Scan for the cell matching the given text and deliver its [x, y] coordinate at center. 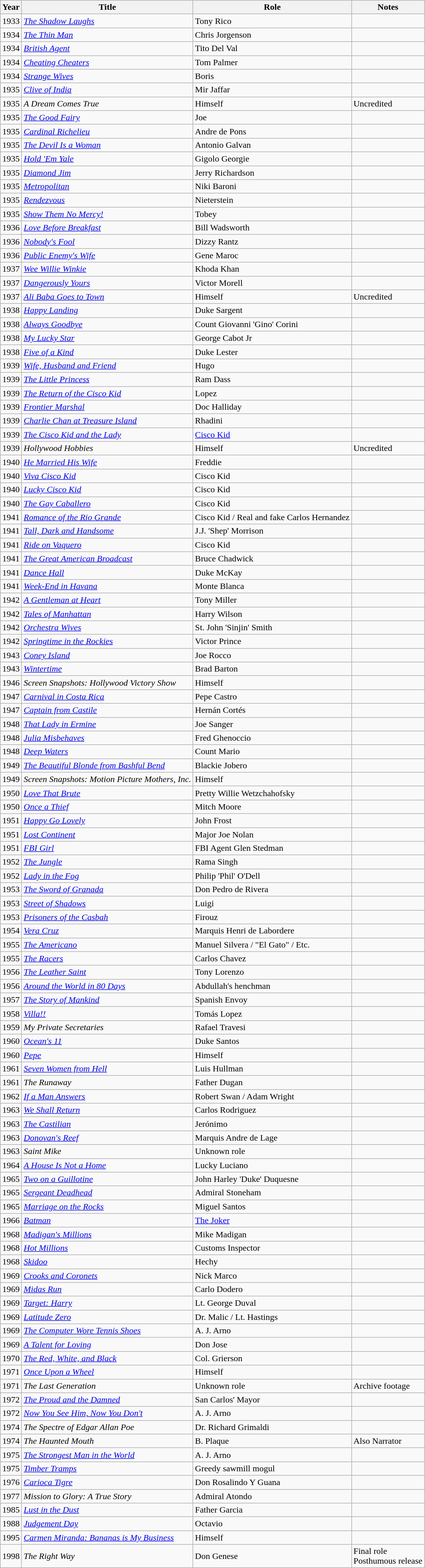
Hot Millions [107, 1248]
The Right Way [107, 1556]
Coney Island [107, 655]
Greedy sawmill mogul [272, 1468]
Skidoo [107, 1262]
Lt. George Duval [272, 1303]
1970 [11, 1358]
1985 [11, 1510]
Joe [272, 117]
Once a Thief [107, 807]
Charlie Chan at Treasure Island [107, 421]
Cisco Kid / Real and fake Carlos Hernandez [272, 517]
Tales of Manhattan [107, 614]
The Joker [272, 1220]
FBI Agent Glen Stedman [272, 848]
Fred Ghenoccio [272, 738]
The Last Generation [107, 1386]
1946 [11, 683]
Dangerously Yours [107, 283]
The Jungle [107, 862]
Duke Lester [272, 352]
My Private Secretaries [107, 1027]
The Little Princess [107, 379]
Andre de Pons [272, 131]
1998 [11, 1556]
Rendezvous [107, 200]
Five of a Kind [107, 352]
Boris [272, 76]
The Spectre of Edgar Allan Poe [107, 1427]
Don Pedro de Rivera [272, 890]
Hold 'Em Yale [107, 159]
Niki Baroni [272, 187]
Nobody's Fool [107, 242]
Lucky Luciano [272, 1165]
Year [11, 7]
He Married His Wife [107, 462]
Tomás Lopez [272, 1013]
Once Upon a Wheel [107, 1372]
Marquis Henri de Labordere [272, 931]
Victor Prince [272, 641]
Bill Wadsworth [272, 228]
Latitude Zero [107, 1317]
Prisoners of the Casbah [107, 917]
Pretty Willie Wetzchahofsky [272, 793]
The Return of the Cisco Kid [107, 393]
Mir Jaffar [272, 90]
Lust in the Dust [107, 1510]
The Great American Broadcast [107, 559]
Admiral Atondo [272, 1496]
The Leather Saint [107, 972]
Tony Lorenzo [272, 972]
Around the World in 80 Days [107, 986]
Lost Continent [107, 834]
Carlos Chavez [272, 958]
Captain from Castile [107, 710]
Tony Miller [272, 600]
Harry Wilson [272, 614]
Hugo [272, 365]
1959 [11, 1027]
Father Dugan [272, 1083]
Madigan's Millions [107, 1234]
George Cabot Jr [272, 338]
Hollywood Hobbies [107, 448]
A Dream Comes True [107, 104]
Vera Cruz [107, 931]
The Proud and the Damned [107, 1400]
Cardinal Richelieu [107, 131]
Col. Grierson [272, 1358]
Tall, Dark and Handsome [107, 531]
Jerry Richardson [272, 173]
Chris Jorgenson [272, 35]
Carlos Rodriguez [272, 1110]
Abdullah's henchman [272, 986]
1964 [11, 1165]
Tobey [272, 214]
Happy Go Lovely [107, 820]
The Devil Is a Woman [107, 145]
J.J. 'Shep' Morrison [272, 531]
Lucky Cisco Kid [107, 490]
Ram Dass [272, 379]
Show Them No Mercy! [107, 214]
Monte Blanca [272, 586]
Role [272, 7]
Target: Harry [107, 1303]
The Computer Wore Tennis Shoes [107, 1331]
Nieterstein [272, 200]
Two on a Guillotine [107, 1179]
Gigolo Georgie [272, 159]
Marriage on the Rocks [107, 1207]
Luigi [272, 903]
Orchestra Wives [107, 628]
John Harley 'Duke' Duquesne [272, 1179]
A Talent for Loving [107, 1345]
1962 [11, 1096]
Seven Women from Hell [107, 1069]
Lopez [272, 393]
Philip 'Phil' O'Dell [272, 876]
Dr. Richard Grimaldi [272, 1427]
Jerónimo [272, 1124]
Julia Misbehaves [107, 738]
Joe Sanger [272, 724]
1954 [11, 931]
Saint Mike [107, 1151]
Khoda Khan [272, 269]
Notes [388, 7]
Dr. Malic / Lt. Hastings [272, 1317]
FBI Girl [107, 848]
The Strongest Man in the World [107, 1455]
Firouz [272, 917]
Also Narrator [388, 1441]
My Lucky Star [107, 338]
Screen Snapshots: Hollywood Victory Show [107, 683]
Hernán Cortés [272, 710]
Carlo Dodero [272, 1289]
The Good Fairy [107, 117]
Father Garcia [272, 1510]
Carioca Tigre [107, 1482]
Love Before Breakfast [107, 228]
Strange Wives [107, 76]
A House Is Not a Home [107, 1165]
Customs Inspector [272, 1248]
Victor Morell [272, 283]
Doc Halliday [272, 407]
Tony Rico [272, 21]
Final rolePosthumous release [388, 1556]
Gene Maroc [272, 255]
Midas Run [107, 1289]
1976 [11, 1482]
B. Plaque [272, 1441]
Carmen Miranda: Bananas is My Business [107, 1538]
1957 [11, 1000]
Tito Del Val [272, 49]
Don Genese [272, 1556]
Always Goodbye [107, 324]
The Americano [107, 945]
Ocean's 11 [107, 1041]
Miguel Santos [272, 1207]
Timber Tramps [107, 1468]
Clive of India [107, 90]
Antonio Galvan [272, 145]
Freddie [272, 462]
Wee Willie Winkie [107, 269]
The Castilian [107, 1124]
Villa!! [107, 1013]
1977 [11, 1496]
The Gay Caballero [107, 503]
Romance of the Rio Grande [107, 517]
Duke Sargent [272, 310]
Love That Brute [107, 793]
Wintertime [107, 669]
Dance Hall [107, 572]
Archive footage [388, 1386]
Wife, Husband and Friend [107, 365]
Batman [107, 1220]
Frontier Marshal [107, 407]
1966 [11, 1220]
British Agent [107, 49]
Sergeant Deadhead [107, 1193]
Don Jose [272, 1345]
Carnival in Costa Rica [107, 697]
Spanish Envoy [272, 1000]
Joe Rocco [272, 655]
Duke McKay [272, 572]
Rama Singh [272, 862]
Rhadini [272, 421]
1988 [11, 1524]
Title [107, 7]
Dizzy Rantz [272, 242]
Mitch Moore [272, 807]
San Carlos' Mayor [272, 1400]
Mike Madigan [272, 1234]
St. John 'Sinjin' Smith [272, 628]
Brad Barton [272, 669]
Count Mario [272, 752]
Public Enemy's Wife [107, 255]
Manuel Silvera / "El Gato" / Etc. [272, 945]
Robert Swan / Adam Wright [272, 1096]
Count Giovanni 'Gino' Corini [272, 324]
Cheating Cheaters [107, 62]
That Lady in Ermine [107, 724]
Metropolitan [107, 187]
1958 [11, 1013]
Duke Santos [272, 1041]
Crooks and Coronets [107, 1275]
The Sword of Granada [107, 890]
The Shadow Laughs [107, 21]
The Thin Man [107, 35]
Happy Landing [107, 310]
Week-End in Havana [107, 586]
Springtime in the Rockies [107, 641]
Rafael Travesi [272, 1027]
Screen Snapshots: Motion Picture Mothers, Inc. [107, 779]
The Racers [107, 958]
Ride on Vaquero [107, 545]
Now You See Him, Now You Don't [107, 1413]
Viva Cisco Kid [107, 476]
Diamond Jim [107, 173]
Pepe [107, 1055]
Marquis Andre de Lage [272, 1138]
Lady in the Fog [107, 876]
Blackie Jobero [272, 765]
Tom Palmer [272, 62]
1933 [11, 21]
Street of Shadows [107, 903]
Pepe Castro [272, 697]
Don Rosalindo Y Guana [272, 1482]
The Red, White, and Black [107, 1358]
The Cisco Kid and the Lady [107, 435]
We Shall Return [107, 1110]
The Beautiful Blonde from Bashful Bend [107, 765]
Octavio [272, 1524]
The Story of Mankind [107, 1000]
The Haunted Mouth [107, 1441]
Donovan's Reef [107, 1138]
Deep Waters [107, 752]
Luis Hullman [272, 1069]
Judgement Day [107, 1524]
Mission to Glory: A True Story [107, 1496]
John Frost [272, 820]
Major Joe Nolan [272, 834]
A Gentleman at Heart [107, 600]
Hechy [272, 1262]
Bruce Chadwick [272, 559]
If a Man Answers [107, 1096]
Ali Baba Goes to Town [107, 297]
Nick Marco [272, 1275]
1995 [11, 1538]
Admiral Stoneham [272, 1193]
The Runaway [107, 1083]
